Locate the cell with the specified text and output its [x, y] center coordinate. 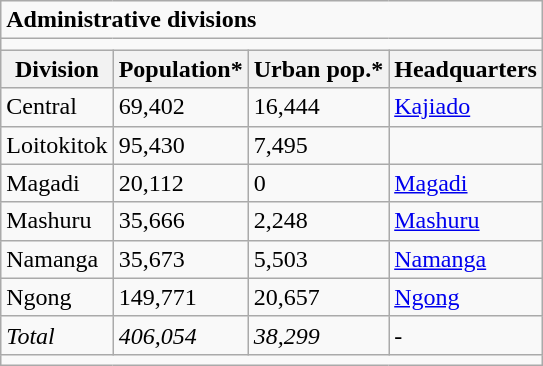
7,495 [318, 145]
95,430 [180, 145]
69,402 [180, 107]
35,666 [180, 221]
16,444 [318, 107]
5,503 [318, 259]
406,054 [180, 335]
35,673 [180, 259]
149,771 [180, 297]
Administrative divisions [272, 20]
Total [57, 335]
38,299 [318, 335]
0 [318, 183]
- [466, 335]
Urban pop.* [318, 69]
2,248 [318, 221]
20,657 [318, 297]
20,112 [180, 183]
Central [57, 107]
Division [57, 69]
Population* [180, 69]
Kajiado [466, 107]
Loitokitok [57, 145]
Headquarters [466, 69]
